Scan for the cell matching the given text and deliver its [x, y] coordinate at center. 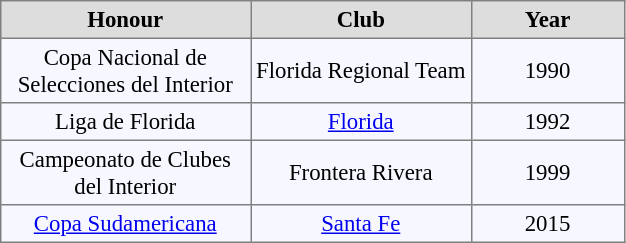
Santa Fe [360, 224]
Frontera Rivera [360, 172]
Campeonato de Clubes del Interior [125, 172]
Year [548, 20]
1999 [548, 172]
1992 [548, 122]
Florida Regional Team [360, 70]
Copa Sudamericana [125, 224]
Florida [360, 122]
2015 [548, 224]
Honour [125, 20]
Club [360, 20]
1990 [548, 70]
Copa Nacional de Selecciones del Interior [125, 70]
Liga de Florida [125, 122]
